Extract the [x, y] coordinate from the center of the cell holding the provided text.  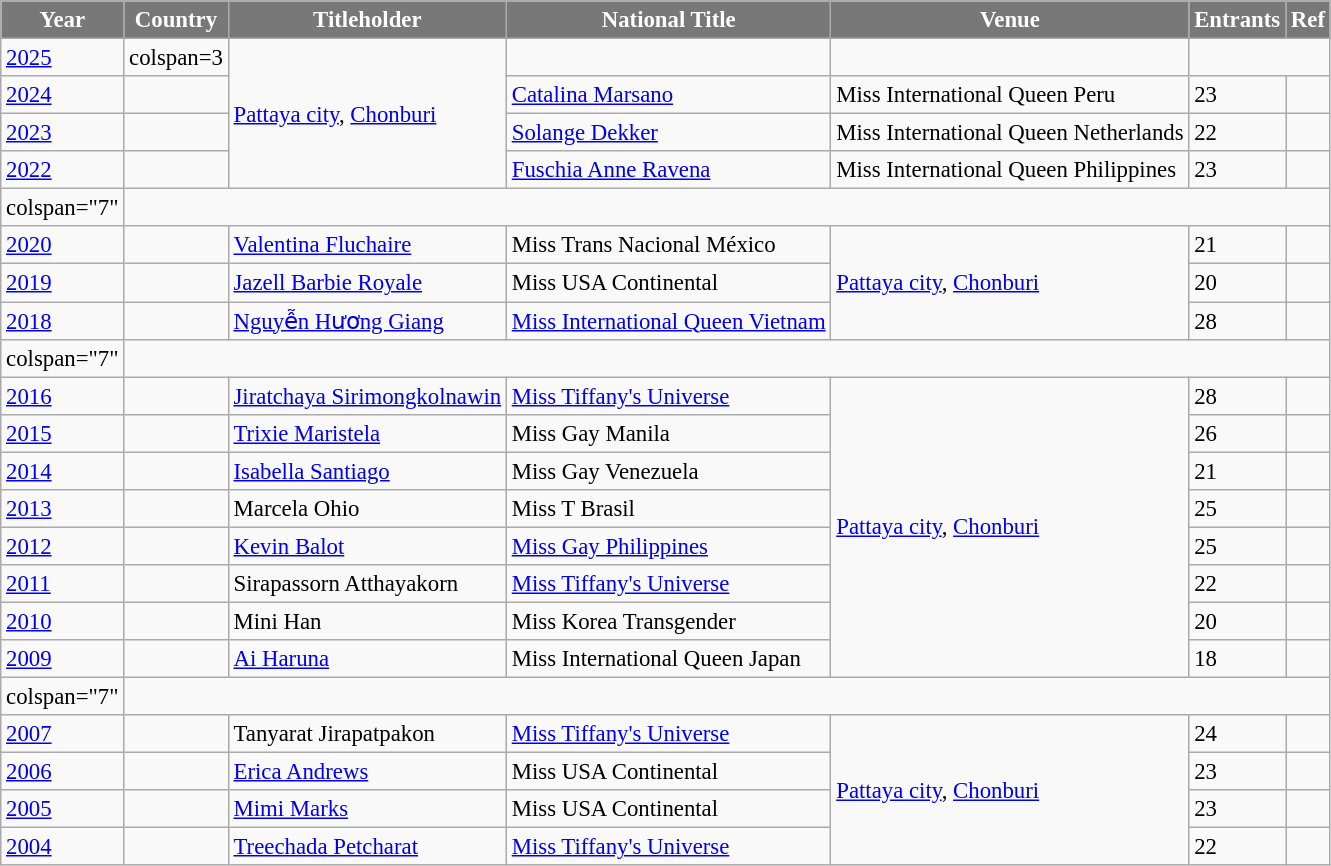
Miss Gay Philippines [668, 546]
Jazell Barbie Royale [367, 283]
Venue [1010, 20]
Treechada Petcharat [367, 847]
Miss International Queen Peru [1010, 95]
Miss International Queen Netherlands [1010, 133]
Entrants [1238, 20]
2024 [62, 95]
Titleholder [367, 20]
2011 [62, 584]
26 [1238, 433]
Ai Haruna [367, 659]
Trixie Maristela [367, 433]
Catalina Marsano [668, 95]
Nguyễn Hương Giang [367, 321]
2014 [62, 471]
Miss International Queen Philippines [1010, 170]
Ref [1308, 20]
Miss Korea Transgender [668, 621]
Mimi Marks [367, 809]
Year [62, 20]
2025 [62, 58]
2012 [62, 546]
Valentina Fluchaire [367, 245]
Isabella Santiago [367, 471]
Country [176, 20]
Miss T Brasil [668, 509]
National Title [668, 20]
24 [1238, 734]
2010 [62, 621]
2018 [62, 321]
2005 [62, 809]
2013 [62, 509]
Fuschia Anne Ravena [668, 170]
Miss International Queen Japan [668, 659]
2007 [62, 734]
Miss International Queen Vietnam [668, 321]
2016 [62, 396]
2019 [62, 283]
2015 [62, 433]
Kevin Balot [367, 546]
2022 [62, 170]
18 [1238, 659]
Sirapassorn Atthayakorn [367, 584]
2023 [62, 133]
Solange Dekker [668, 133]
Mini Han [367, 621]
Jiratchaya Sirimongkolnawin [367, 396]
Tanyarat Jirapatpakon [367, 734]
Marcela Ohio [367, 509]
Erica Andrews [367, 772]
2009 [62, 659]
Miss Gay Venezuela [668, 471]
2006 [62, 772]
colspan=3 [176, 58]
2004 [62, 847]
Miss Gay Manila [668, 433]
Miss Trans Nacional México [668, 245]
2020 [62, 245]
